Return [x, y] of the center of cell containing provided text 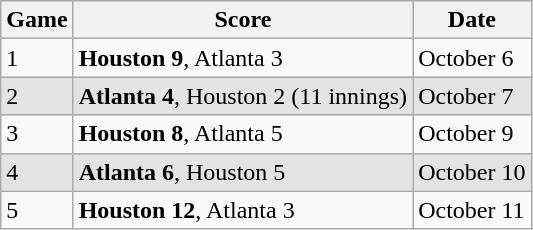
Houston 9, Atlanta 3 [243, 58]
October 9 [472, 134]
Score [243, 20]
3 [37, 134]
Atlanta 6, Houston 5 [243, 172]
Atlanta 4, Houston 2 (11 innings) [243, 96]
October 10 [472, 172]
5 [37, 210]
4 [37, 172]
Date [472, 20]
Houston 12, Atlanta 3 [243, 210]
1 [37, 58]
2 [37, 96]
October 11 [472, 210]
October 7 [472, 96]
Game [37, 20]
Houston 8, Atlanta 5 [243, 134]
October 6 [472, 58]
